Determine the [X, Y] coordinate at the center of the cell enclosing the given text.  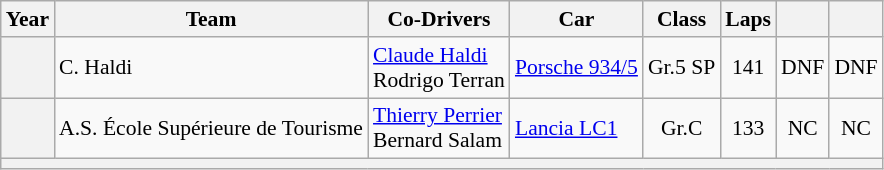
Car [576, 19]
Thierry Perrier Bernard Salam [439, 128]
Class [682, 19]
C. Haldi [211, 68]
141 [748, 68]
Gr.C [682, 128]
A.S. École Supérieure de Tourisme [211, 128]
Co-Drivers [439, 19]
Laps [748, 19]
Gr.5 SP [682, 68]
Porsche 934/5 [576, 68]
133 [748, 128]
Claude Haldi Rodrigo Terran [439, 68]
Lancia LC1 [576, 128]
Year [28, 19]
Team [211, 19]
